Output the [x, y] coordinate of the center of the cell containing the given text.  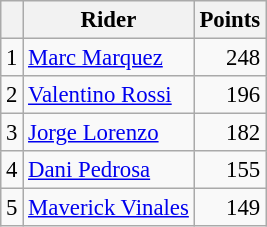
Dani Pedrosa [108, 170]
1 [12, 58]
Rider [108, 20]
3 [12, 133]
155 [230, 170]
2 [12, 95]
248 [230, 58]
149 [230, 208]
Jorge Lorenzo [108, 133]
Points [230, 20]
196 [230, 95]
Maverick Vinales [108, 208]
5 [12, 208]
Marc Marquez [108, 58]
4 [12, 170]
182 [230, 133]
Valentino Rossi [108, 95]
